Capture the cell that displays the provided text and extract its [x, y] central coordinate. 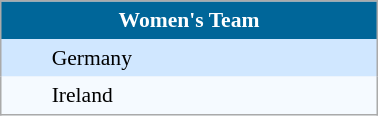
Women's Team [189, 20]
Ireland [212, 95]
Germany [212, 58]
